Provide the [X, Y] coordinate of the cell's center where the given text is located.  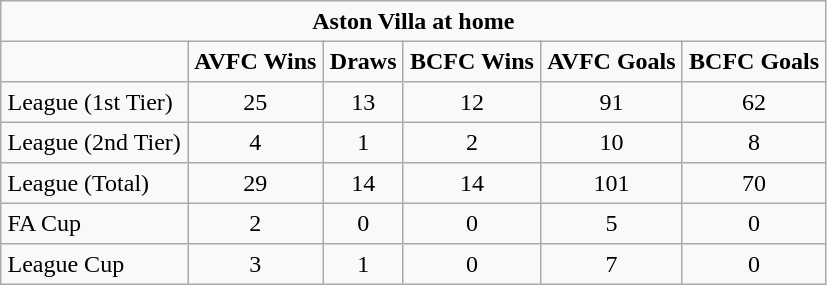
12 [472, 102]
3 [256, 264]
13 [363, 102]
FA Cup [94, 223]
8 [754, 142]
4 [256, 142]
Aston Villa at home [414, 21]
29 [256, 183]
League (Total) [94, 183]
AVFC Goals [612, 61]
70 [754, 183]
AVFC Wins [256, 61]
League (2nd Tier) [94, 142]
25 [256, 102]
101 [612, 183]
BCFC Wins [472, 61]
5 [612, 223]
7 [612, 264]
91 [612, 102]
League Cup [94, 264]
62 [754, 102]
League (1st Tier) [94, 102]
Draws [363, 61]
10 [612, 142]
BCFC Goals [754, 61]
